Return the [x, y] coordinate for the center point of the cell that contains the specified text.  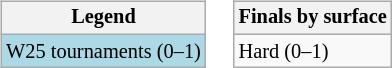
W25 tournaments (0–1) [103, 51]
Hard (0–1) [313, 51]
Finals by surface [313, 18]
Legend [103, 18]
